Provide the [X, Y] coordinate of the cell's center where the given text is located.  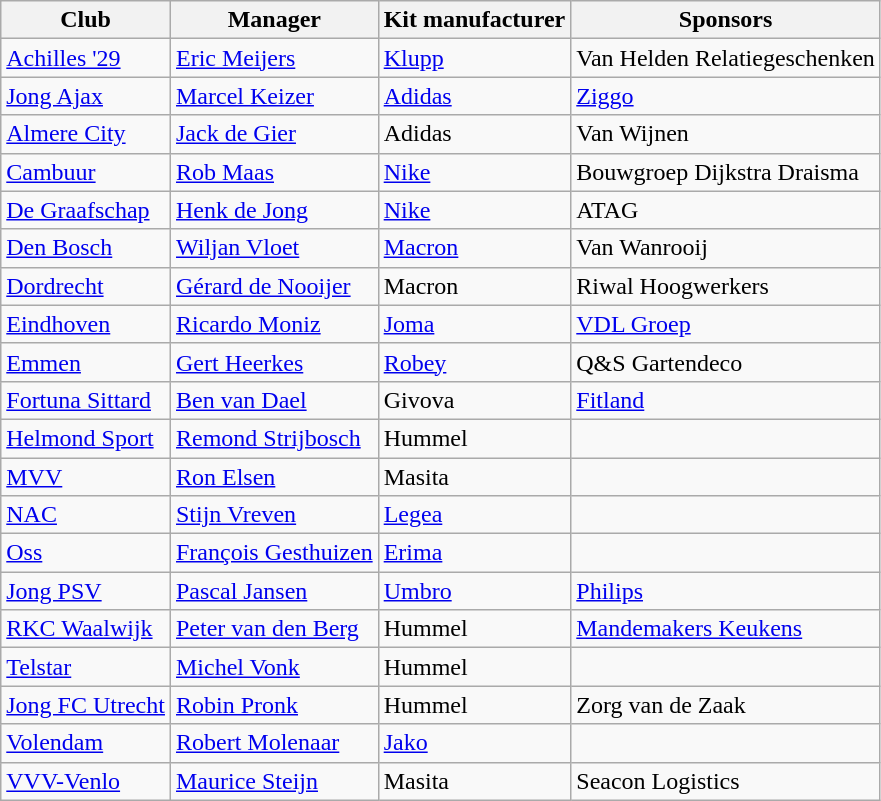
Jong FC Utrecht [86, 705]
Ziggo [726, 96]
Zorg van de Zaak [726, 705]
Michel Vonk [274, 667]
Legea [474, 515]
Givova [474, 400]
Manager [274, 20]
Seacon Logistics [726, 781]
Henk de Jong [274, 210]
Q&S Gartendeco [726, 362]
Robin Pronk [274, 705]
Gert Heerkes [274, 362]
Kit manufacturer [474, 20]
Marcel Keizer [274, 96]
NAC [86, 515]
Volendam [86, 743]
Den Bosch [86, 248]
Emmen [86, 362]
Club [86, 20]
François Gesthuizen [274, 553]
Ron Elsen [274, 477]
Cambuur [86, 172]
MVV [86, 477]
Riwal Hoogwerkers [726, 286]
Jako [474, 743]
RKC Waalwijk [86, 629]
Jong PSV [86, 591]
Dordrecht [86, 286]
Fortuna Sittard [86, 400]
Telstar [86, 667]
Wiljan Vloet [274, 248]
Mandemakers Keukens [726, 629]
Klupp [474, 58]
Philips [726, 591]
Robert Molenaar [274, 743]
Peter van den Berg [274, 629]
Sponsors [726, 20]
Van Wijnen [726, 134]
Ricardo Moniz [274, 324]
Almere City [86, 134]
Robey [474, 362]
Oss [86, 553]
Fitland [726, 400]
Ben van Dael [274, 400]
Achilles '29 [86, 58]
Van Wanrooij [726, 248]
Pascal Jansen [274, 591]
Gérard de Nooijer [274, 286]
Helmond Sport [86, 438]
Jack de Gier [274, 134]
Eric Meijers [274, 58]
Remond Strijbosch [274, 438]
VVV-Venlo [86, 781]
Bouwgroep Dijkstra Draisma [726, 172]
VDL Groep [726, 324]
Umbro [474, 591]
ATAG [726, 210]
Stijn Vreven [274, 515]
Erima [474, 553]
Van Helden Relatiegeschenken [726, 58]
Maurice Steijn [274, 781]
De Graafschap [86, 210]
Eindhoven [86, 324]
Rob Maas [274, 172]
Jong Ajax [86, 96]
Joma [474, 324]
